Search for the cell housing the specified text and yield its [x, y] center coordinate. 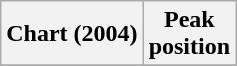
Chart (2004) [72, 34]
Peakposition [189, 34]
